Search for the cell housing the specified text and yield its (x, y) center coordinate. 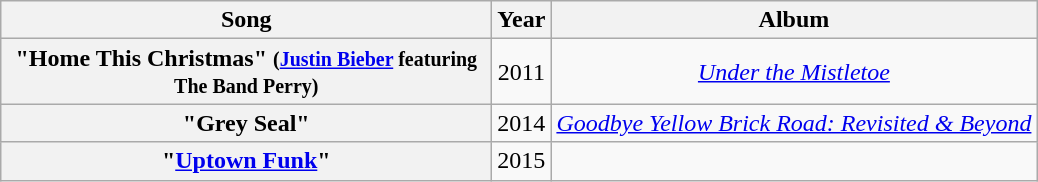
Year (522, 20)
Album (794, 20)
Song (246, 20)
2015 (522, 161)
2011 (522, 72)
2014 (522, 123)
Goodbye Yellow Brick Road: Revisited & Beyond (794, 123)
"Home This Christmas" (Justin Bieber featuring The Band Perry) (246, 72)
"Uptown Funk" (246, 161)
"Grey Seal" (246, 123)
Under the Mistletoe (794, 72)
